Search for the cell housing the specified text and yield its [X, Y] center coordinate. 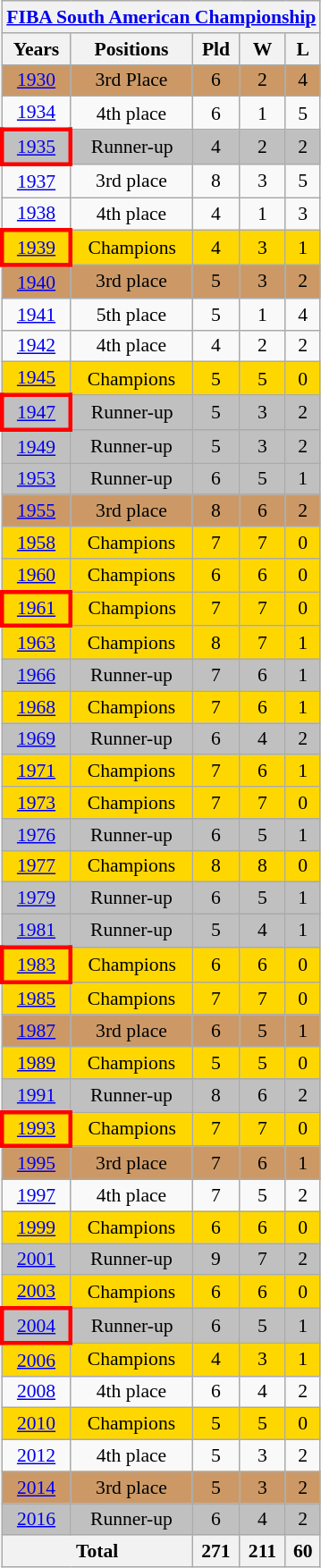
1987 [36, 1032]
9 [216, 1260]
2001 [36, 1260]
2012 [36, 1456]
2003 [36, 1293]
1955 [36, 511]
Positions [131, 49]
1937 [36, 181]
2004 [36, 1327]
1963 [36, 644]
1947 [36, 413]
2014 [36, 1488]
1930 [36, 80]
1971 [36, 771]
1969 [36, 739]
2010 [36, 1424]
1961 [36, 610]
1999 [36, 1227]
1949 [36, 447]
1973 [36, 803]
1985 [36, 998]
1938 [36, 215]
2016 [36, 1520]
2006 [36, 1359]
1958 [36, 543]
1976 [36, 835]
L [302, 49]
1977 [36, 866]
Total [97, 1552]
5th place [131, 315]
1989 [36, 1063]
1934 [36, 113]
1997 [36, 1196]
1995 [36, 1164]
1942 [36, 346]
1941 [36, 315]
FIBA South American Championship [161, 17]
1940 [36, 282]
1981 [36, 932]
60 [302, 1552]
3rd Place [131, 80]
W [263, 49]
1953 [36, 479]
2008 [36, 1392]
1935 [36, 147]
1993 [36, 1130]
Years [36, 49]
1945 [36, 379]
1991 [36, 1096]
271 [216, 1552]
Pld [216, 49]
1968 [36, 707]
1939 [36, 249]
1979 [36, 898]
1960 [36, 576]
211 [263, 1552]
1966 [36, 676]
1983 [36, 965]
